From the cell containing the given text, extract its center point as [X, Y] coordinate. 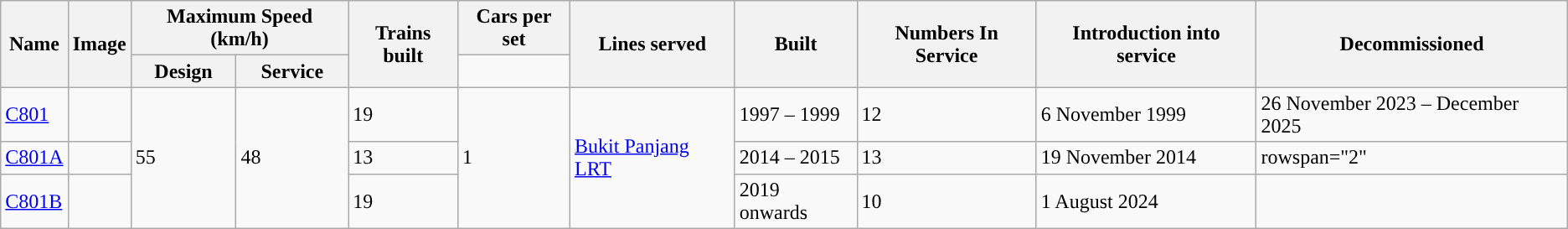
C801B [34, 201]
Built [796, 44]
rowspan="2" [1412, 158]
Design [183, 71]
10 [946, 201]
Trains built [404, 44]
2014 – 2015 [796, 158]
Decommissioned [1412, 44]
6 November 1999 [1146, 114]
Introduction into service [1146, 44]
26 November 2023 – December 2025 [1412, 114]
12 [946, 114]
Bukit Panjang LRT [653, 158]
48 [292, 158]
Lines served [653, 44]
2019 onwards [796, 201]
Maximum Speed (km/h) [240, 29]
Image [99, 44]
55 [183, 158]
C801 [34, 114]
Name [34, 44]
Cars per set [514, 29]
Service [292, 71]
19 November 2014 [1146, 158]
Numbers In Service [946, 44]
1 [514, 158]
C801A [34, 158]
1 August 2024 [1146, 201]
1997 – 1999 [796, 114]
